Pinpoint the cell where the given text exists, returning its (X, Y) midpoint coordinate. 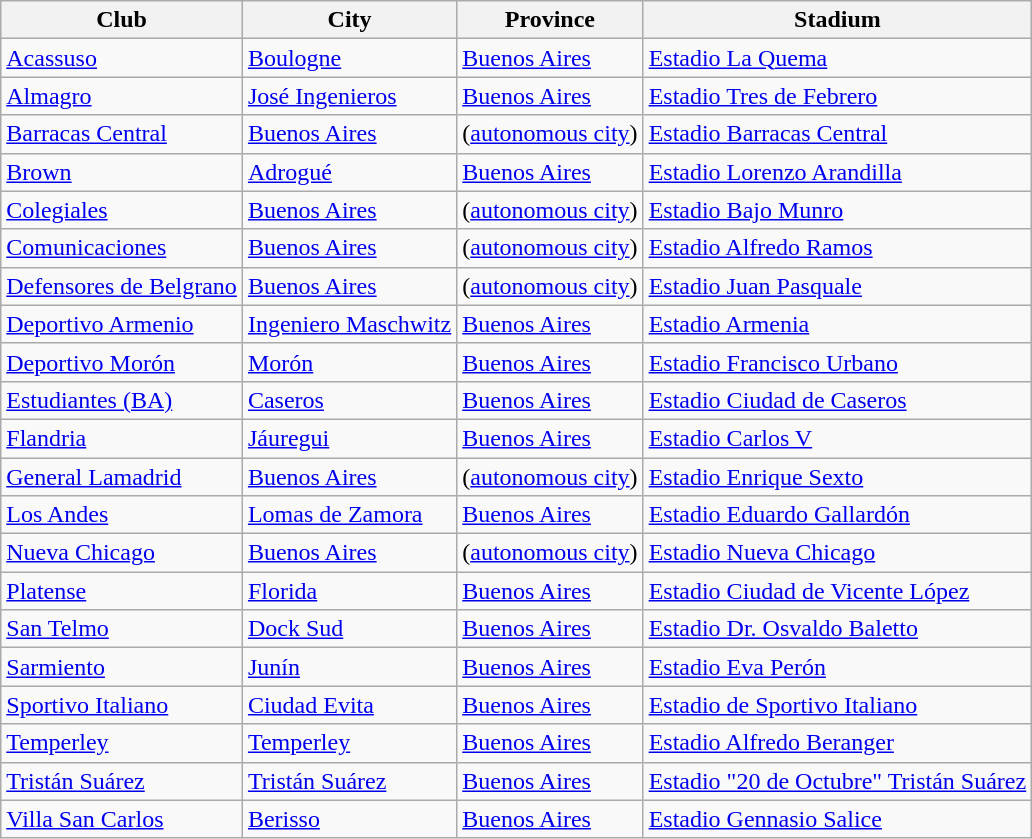
Sportivo Italiano (122, 705)
Estadio Barracas Central (838, 134)
Deportivo Morón (122, 362)
Estadio Lorenzo Arandilla (838, 172)
Province (550, 20)
Florida (349, 591)
Estadio Carlos V (838, 438)
Estadio Eva Perón (838, 667)
Caseros (349, 400)
Almagro (122, 96)
Defensores de Belgrano (122, 286)
Estadio Alfredo Beranger (838, 743)
Adrogué (349, 172)
Estadio Bajo Munro (838, 210)
Estadio Nueva Chicago (838, 553)
Jáuregui (349, 438)
Estadio Armenia (838, 324)
Junín (349, 667)
Estadio Ciudad de Vicente López (838, 591)
Ingeniero Maschwitz (349, 324)
City (349, 20)
Los Andes (122, 515)
General Lamadrid (122, 477)
Estudiantes (BA) (122, 400)
Deportivo Armenio (122, 324)
Estadio Juan Pasquale (838, 286)
Brown (122, 172)
Flandria (122, 438)
Lomas de Zamora (349, 515)
San Telmo (122, 629)
Club (122, 20)
Morón (349, 362)
Boulogne (349, 58)
Estadio Dr. Osvaldo Baletto (838, 629)
Berisso (349, 819)
Estadio La Quema (838, 58)
Estadio Alfredo Ramos (838, 248)
Platense (122, 591)
Sarmiento (122, 667)
Estadio Francisco Urbano (838, 362)
Barracas Central (122, 134)
Acassuso (122, 58)
Dock Sud (349, 629)
José Ingenieros (349, 96)
Estadio Tres de Febrero (838, 96)
Colegiales (122, 210)
Estadio "20 de Octubre" Tristán Suárez (838, 781)
Comunicaciones (122, 248)
Estadio de Sportivo Italiano (838, 705)
Villa San Carlos (122, 819)
Nueva Chicago (122, 553)
Estadio Enrique Sexto (838, 477)
Stadium (838, 20)
Estadio Ciudad de Caseros (838, 400)
Ciudad Evita (349, 705)
Estadio Eduardo Gallardón (838, 515)
Estadio Gennasio Salice (838, 819)
